Return the [X, Y] coordinate for the center point of the cell that contains the specified text.  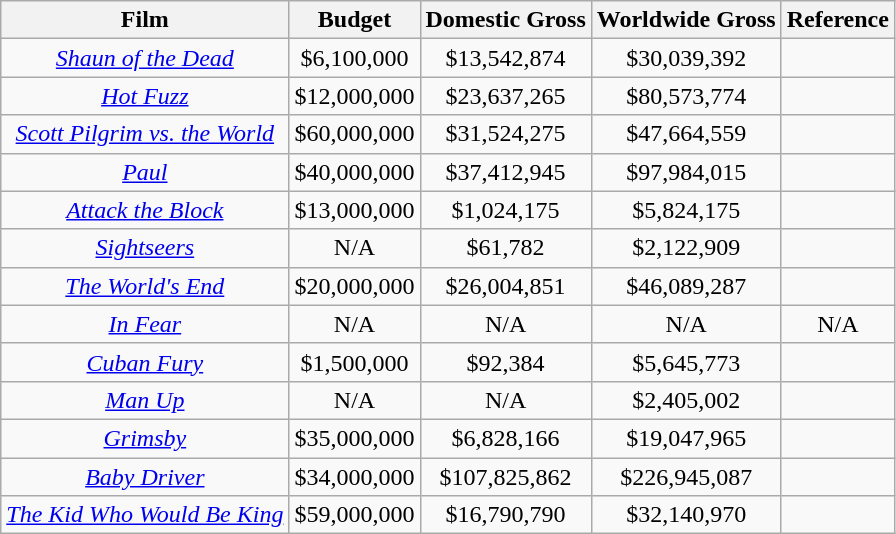
$92,384 [506, 362]
$46,089,287 [686, 286]
$31,524,275 [506, 134]
$19,047,965 [686, 438]
$23,637,265 [506, 96]
$6,100,000 [354, 58]
Film [145, 20]
$1,500,000 [354, 362]
$35,000,000 [354, 438]
$226,945,087 [686, 477]
Man Up [145, 400]
$32,140,970 [686, 515]
Paul [145, 172]
$1,024,175 [506, 210]
$97,984,015 [686, 172]
$40,000,000 [354, 172]
$60,000,000 [354, 134]
$30,039,392 [686, 58]
The Kid Who Would Be King [145, 515]
Domestic Gross [506, 20]
$5,824,175 [686, 210]
$61,782 [506, 248]
$6,828,166 [506, 438]
Shaun of the Dead [145, 58]
$34,000,000 [354, 477]
Hot Fuzz [145, 96]
Grimsby [145, 438]
$20,000,000 [354, 286]
$26,004,851 [506, 286]
$37,412,945 [506, 172]
Baby Driver [145, 477]
$5,645,773 [686, 362]
The World's End [145, 286]
In Fear [145, 324]
$16,790,790 [506, 515]
Cuban Fury [145, 362]
$47,664,559 [686, 134]
Sightseers [145, 248]
$13,542,874 [506, 58]
$2,122,909 [686, 248]
$107,825,862 [506, 477]
$59,000,000 [354, 515]
$2,405,002 [686, 400]
Reference [838, 20]
$13,000,000 [354, 210]
Budget [354, 20]
$80,573,774 [686, 96]
Scott Pilgrim vs. the World [145, 134]
Attack the Block [145, 210]
$12,000,000 [354, 96]
Worldwide Gross [686, 20]
